Find where the given text appears and provide that cell's center as (X, Y) coordinate. 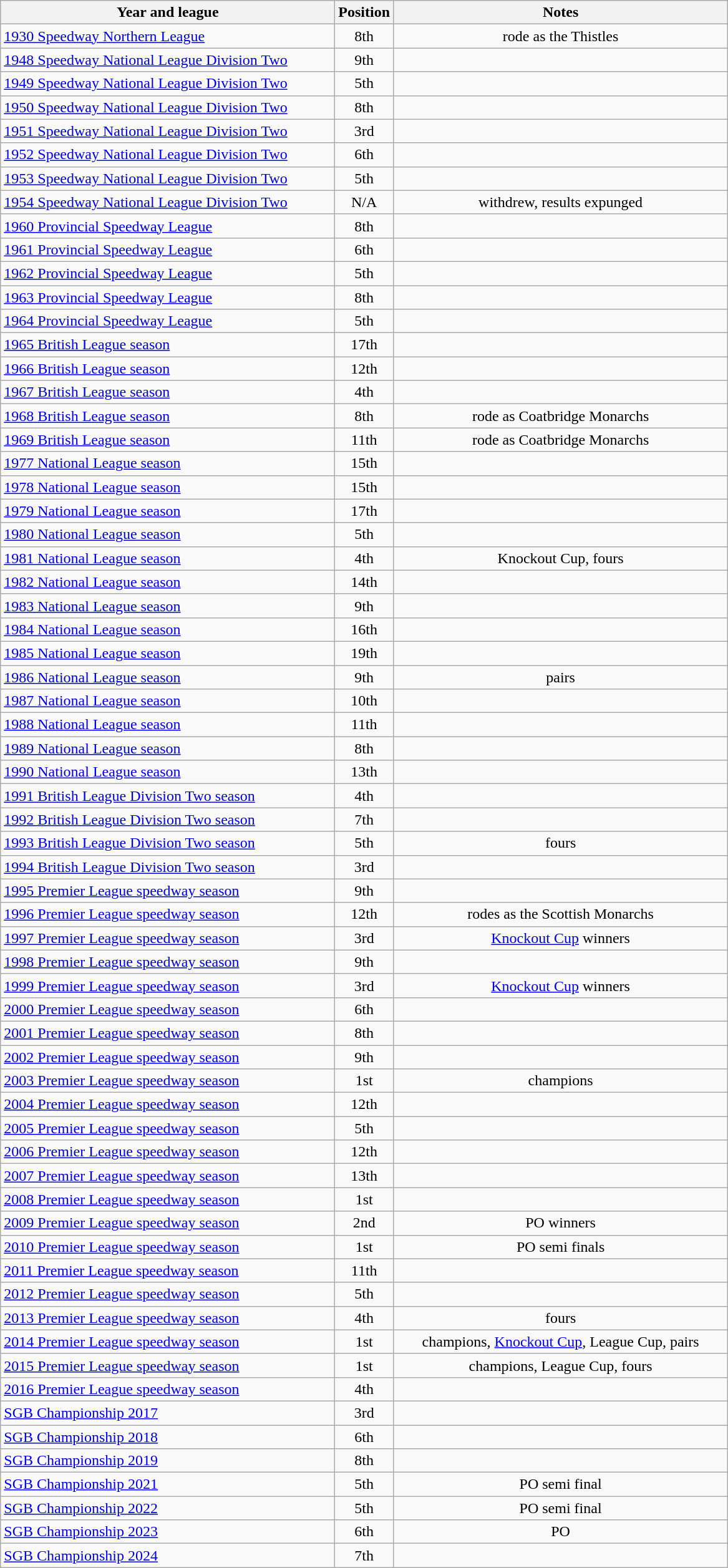
1998 Premier League speedway season (168, 962)
2006 Premier League speedway season (168, 1152)
SGB Championship 2019 (168, 1461)
2010 Premier League speedway season (168, 1247)
1983 National League season (168, 606)
1980 National League season (168, 535)
SGB Championship 2023 (168, 1532)
1988 National League season (168, 725)
1963 Provincial Speedway League (168, 298)
2007 Premier League speedway season (168, 1176)
1986 National League season (168, 677)
2000 Premier League speedway season (168, 1009)
SGB Championship 2018 (168, 1436)
SGB Championship 2022 (168, 1508)
2014 Premier League speedway season (168, 1342)
1962 Provincial Speedway League (168, 273)
1966 British League season (168, 369)
1953 Speedway National League Division Two (168, 178)
19th (364, 653)
1954 Speedway National League Division Two (168, 202)
1996 Premier League speedway season (168, 914)
Year and league (168, 12)
1977 National League season (168, 463)
1960 Provincial Speedway League (168, 226)
SGB Championship 2017 (168, 1413)
1949 Speedway National League Division Two (168, 84)
2004 Premier League speedway season (168, 1105)
rode as the Thistles (561, 36)
10th (364, 701)
2011 Premier League speedway season (168, 1270)
SGB Championship 2024 (168, 1556)
1948 Speedway National League Division Two (168, 60)
SGB Championship 2021 (168, 1484)
1978 National League season (168, 487)
1985 National League season (168, 653)
2009 Premier League speedway season (168, 1223)
2nd (364, 1223)
2013 Premier League speedway season (168, 1318)
1995 Premier League speedway season (168, 891)
1969 British League season (168, 440)
N/A (364, 202)
PO winners (561, 1223)
1967 British League season (168, 392)
2003 Premier League speedway season (168, 1081)
2015 Premier League speedway season (168, 1365)
pairs (561, 677)
1961 Provincial Speedway League (168, 249)
champions, Knockout Cup, League Cup, pairs (561, 1342)
1951 Speedway National League Division Two (168, 131)
1979 National League season (168, 511)
1994 British League Division Two season (168, 867)
1989 National League season (168, 748)
1930 Speedway Northern League (168, 36)
1984 National League season (168, 629)
2016 Premier League speedway season (168, 1389)
1950 Speedway National League Division Two (168, 107)
2012 Premier League speedway season (168, 1294)
champions (561, 1081)
2005 Premier League speedway season (168, 1128)
2002 Premier League speedway season (168, 1057)
Notes (561, 12)
1991 British League Division Two season (168, 796)
1992 British League Division Two season (168, 820)
1952 Speedway National League Division Two (168, 155)
2008 Premier League speedway season (168, 1199)
14th (364, 582)
1987 National League season (168, 701)
Knockout Cup, fours (561, 558)
Position (364, 12)
1997 Premier League speedway season (168, 938)
1993 British League Division Two season (168, 843)
rodes as the Scottish Monarchs (561, 914)
withdrew, results expunged (561, 202)
2001 Premier League speedway season (168, 1033)
PO semi finals (561, 1247)
1964 Provincial Speedway League (168, 321)
1965 British League season (168, 345)
1981 National League season (168, 558)
1968 British League season (168, 416)
PO (561, 1532)
champions, League Cup, fours (561, 1365)
16th (364, 629)
1990 National League season (168, 772)
1999 Premier League speedway season (168, 985)
1982 National League season (168, 582)
